Return [x, y] of the center of cell containing provided text 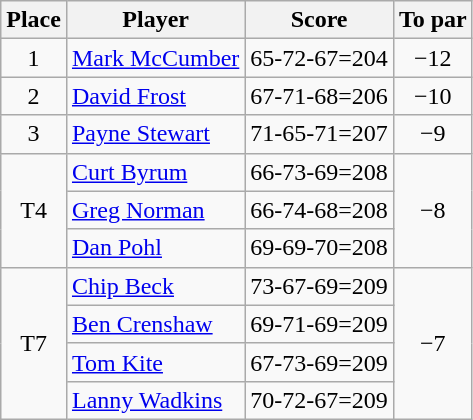
73-67-69=209 [320, 286]
T4 [34, 210]
David Frost [155, 96]
Player [155, 20]
3 [34, 134]
67-73-69=209 [320, 362]
Place [34, 20]
Tom Kite [155, 362]
1 [34, 58]
71-65-71=207 [320, 134]
66-73-69=208 [320, 172]
Curt Byrum [155, 172]
Payne Stewart [155, 134]
Dan Pohl [155, 248]
−8 [432, 210]
T7 [34, 343]
−10 [432, 96]
Chip Beck [155, 286]
Score [320, 20]
−7 [432, 343]
69-71-69=209 [320, 324]
−12 [432, 58]
Lanny Wadkins [155, 400]
−9 [432, 134]
Ben Crenshaw [155, 324]
2 [34, 96]
65-72-67=204 [320, 58]
69-69-70=208 [320, 248]
Greg Norman [155, 210]
67-71-68=206 [320, 96]
Mark McCumber [155, 58]
66-74-68=208 [320, 210]
To par [432, 20]
70-72-67=209 [320, 400]
